Find where the given text appears and provide that cell's center as [x, y] coordinate. 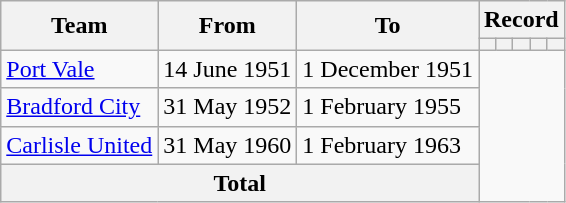
1 December 1951 [388, 69]
To [388, 26]
Carlisle United [80, 145]
14 June 1951 [228, 69]
Bradford City [80, 107]
1 February 1955 [388, 107]
Total [240, 183]
Team [80, 26]
31 May 1960 [228, 145]
1 February 1963 [388, 145]
Port Vale [80, 69]
From [228, 26]
Record [521, 20]
31 May 1952 [228, 107]
